Find where the given text appears and provide that cell's center as (x, y) coordinate. 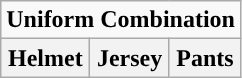
Helmet (46, 58)
Jersey (130, 58)
Pants (204, 58)
Uniform Combination (121, 20)
